Return the (x, y) coordinate for the center point of the cell that contains the specified text.  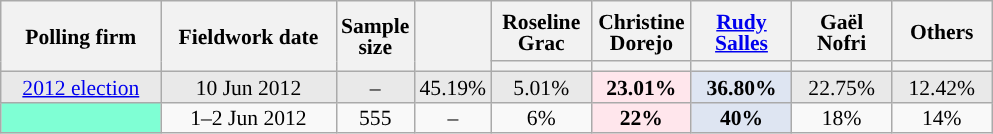
14% (942, 118)
Rudy Salles (741, 31)
23.01% (641, 86)
22.75% (842, 86)
6% (541, 118)
36.80% (741, 86)
5.01% (541, 86)
2012 election (81, 86)
22% (641, 118)
Gaël Nofri (842, 31)
45.19% (452, 86)
Others (942, 31)
12.42% (942, 86)
Polling firm (81, 36)
Samplesize (375, 36)
Roseline Grac (541, 31)
Christine Dorejo (641, 31)
40% (741, 118)
555 (375, 118)
1–2 Jun 2012 (248, 118)
18% (842, 118)
10 Jun 2012 (248, 86)
Fieldwork date (248, 36)
